From the cell containing the given text, extract its center point as [X, Y] coordinate. 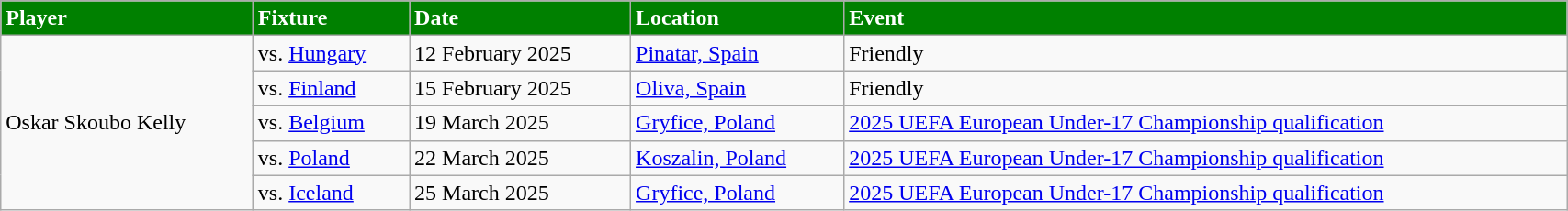
Location [738, 18]
Fixture [331, 18]
Event [1205, 18]
vs. Iceland [331, 193]
25 March 2025 [520, 193]
vs. Belgium [331, 123]
Player [127, 18]
19 March 2025 [520, 123]
vs. Hungary [331, 53]
Koszalin, Poland [738, 158]
12 February 2025 [520, 53]
Pinatar, Spain [738, 53]
Date [520, 18]
Oskar Skoubo Kelly [127, 123]
Oliva, Spain [738, 88]
vs. Finland [331, 88]
vs. Poland [331, 158]
15 February 2025 [520, 88]
22 March 2025 [520, 158]
